Pinpoint the cell where the given text exists, returning its (X, Y) midpoint coordinate. 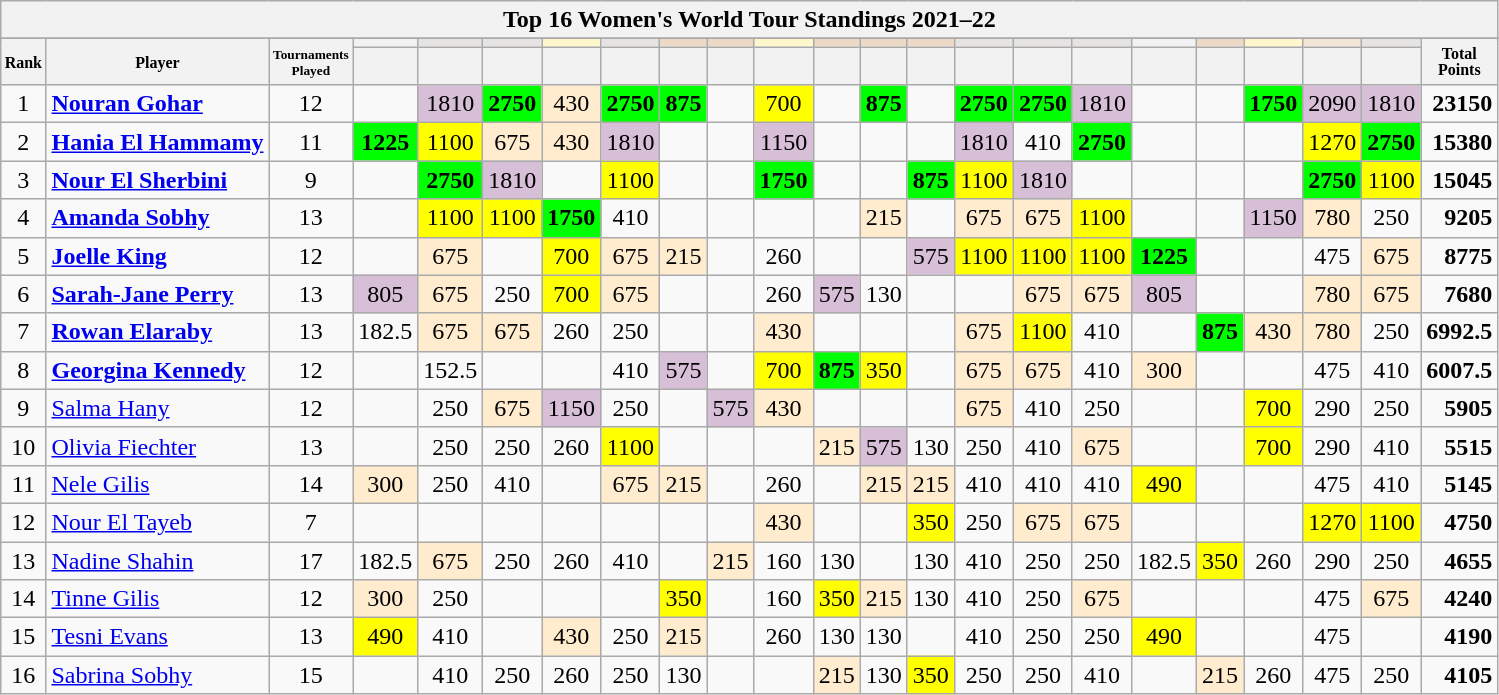
Nour El Sherbini (158, 180)
Tinne Gilis (158, 599)
Nadine Shahin (158, 561)
5 (24, 256)
9205 (1460, 218)
5145 (1460, 484)
2 (24, 142)
Rowan Elaraby (158, 332)
TotalPoints (1460, 62)
Joelle King (158, 256)
4 (24, 218)
Georgina Kennedy (158, 370)
TournamentsPlayed (311, 62)
Sarah-Jane Perry (158, 294)
Salma Hany (158, 408)
5515 (1460, 446)
23150 (1460, 104)
8 (24, 370)
Player (158, 62)
Amanda Sobhy (158, 218)
6992.5 (1460, 332)
4750 (1460, 522)
16 (24, 675)
15045 (1460, 180)
Nouran Gohar (158, 104)
7680 (1460, 294)
10 (24, 446)
Nele Gilis (158, 484)
2090 (1332, 104)
Top 16 Women's World Tour Standings 2021–22 (750, 20)
4105 (1460, 675)
Rank (24, 62)
5905 (1460, 408)
4655 (1460, 561)
Tesni Evans (158, 637)
Hania El Hammamy (158, 142)
Nour El Tayeb (158, 522)
Sabrina Sobhy (158, 675)
1 (24, 104)
4190 (1460, 637)
8775 (1460, 256)
15380 (1460, 142)
6007.5 (1460, 370)
6 (24, 294)
152.5 (450, 370)
3 (24, 180)
17 (311, 561)
4240 (1460, 599)
Olivia Fiechter (158, 446)
